Scan for the cell matching the given text and deliver its [x, y] coordinate at center. 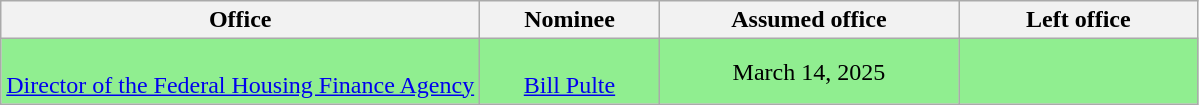
Left office [1078, 20]
Bill Pulte [570, 72]
March 14, 2025 [808, 72]
Assumed office [808, 20]
Director of the Federal Housing Finance Agency [240, 72]
Nominee [570, 20]
Office [240, 20]
